Find where the given text appears and provide that cell's center as [X, Y] coordinate. 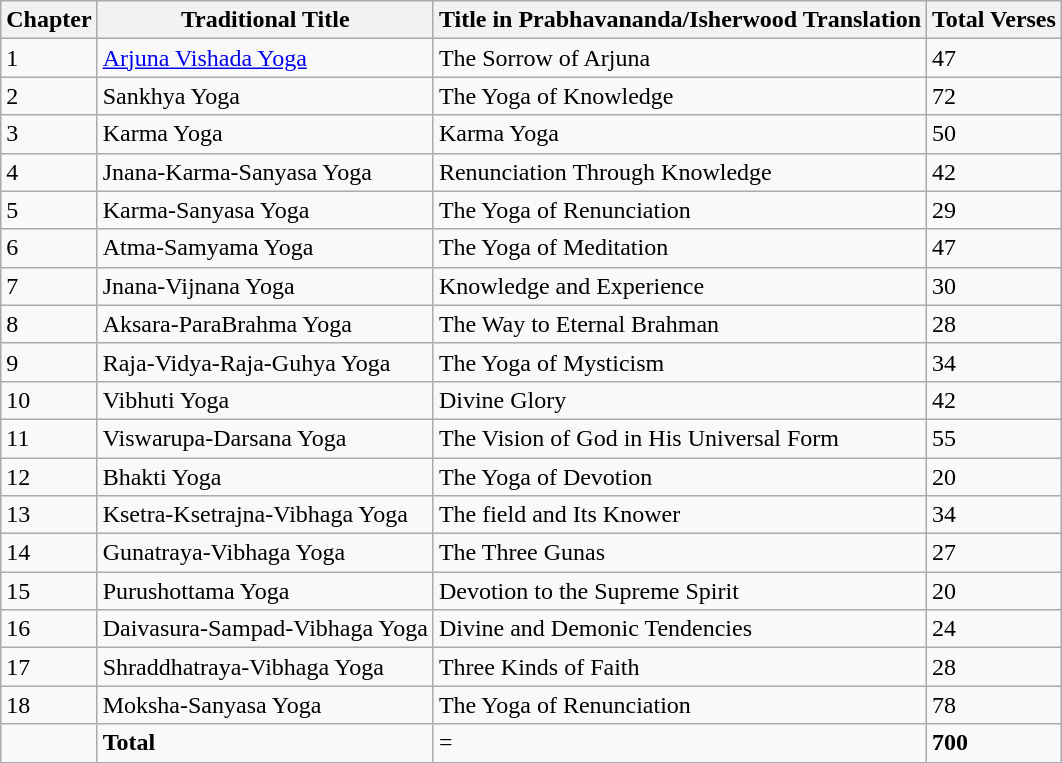
Purushottama Yoga [265, 591]
17 [49, 667]
Sankhya Yoga [265, 96]
Divine and Demonic Tendencies [680, 629]
3 [49, 134]
Jnana-Karma-Sanyasa Yoga [265, 172]
Knowledge and Experience [680, 286]
15 [49, 591]
24 [994, 629]
Total Verses [994, 20]
7 [49, 286]
50 [994, 134]
6 [49, 248]
13 [49, 515]
Total [265, 743]
The Sorrow of Arjuna [680, 58]
14 [49, 553]
27 [994, 553]
Bhakti Yoga [265, 477]
Moksha-Sanyasa Yoga [265, 705]
Raja-Vidya-Raja-Guhya Yoga [265, 362]
The Yoga of Devotion [680, 477]
The Yoga of Meditation [680, 248]
Aksara-ParaBrahma Yoga [265, 324]
Jnana-Vijnana Yoga [265, 286]
Viswarupa-Darsana Yoga [265, 438]
Title in Prabhavananda/Isherwood Translation [680, 20]
18 [49, 705]
10 [49, 400]
1 [49, 58]
11 [49, 438]
Three Kinds of Faith [680, 667]
= [680, 743]
Traditional Title [265, 20]
The Way to Eternal Brahman [680, 324]
8 [49, 324]
Gunatraya-Vibhaga Yoga [265, 553]
Karma-Sanyasa Yoga [265, 210]
The Yoga of Knowledge [680, 96]
Arjuna Vishada Yoga [265, 58]
78 [994, 705]
The Three Gunas [680, 553]
The Yoga of Mysticism [680, 362]
Renunciation Through Knowledge [680, 172]
700 [994, 743]
2 [49, 96]
Atma-Samyama Yoga [265, 248]
12 [49, 477]
Ksetra-Ksetrajna-Vibhaga Yoga [265, 515]
Devotion to the Supreme Spirit [680, 591]
29 [994, 210]
4 [49, 172]
Chapter [49, 20]
30 [994, 286]
Shraddhatraya-Vibhaga Yoga [265, 667]
Vibhuti Yoga [265, 400]
9 [49, 362]
55 [994, 438]
72 [994, 96]
The Vision of God in His Universal Form [680, 438]
Daivasura-Sampad-Vibhaga Yoga [265, 629]
5 [49, 210]
Divine Glory [680, 400]
16 [49, 629]
The field and Its Knower [680, 515]
